Search for the cell housing the specified text and yield its [X, Y] center coordinate. 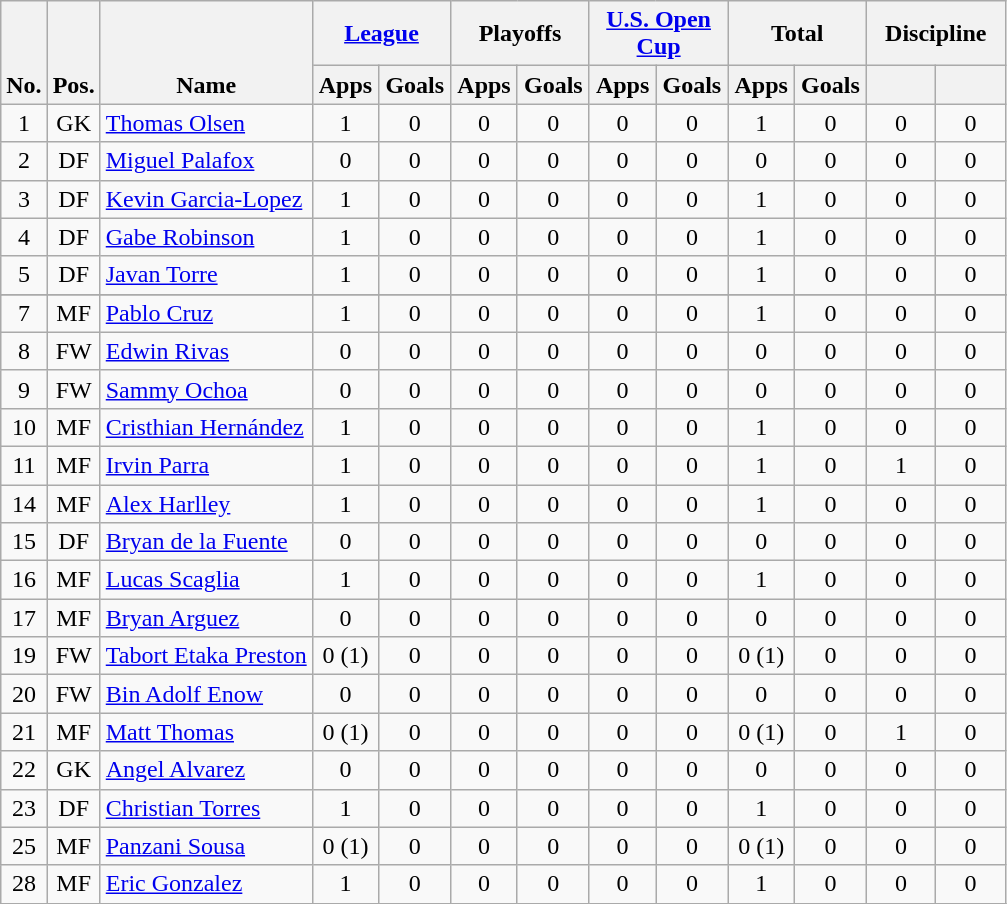
Cristhian Hernández [206, 427]
Total [798, 34]
Alex Harlley [206, 503]
U.S. Open Cup [658, 34]
Matt Thomas [206, 732]
Javan Torre [206, 275]
Irvin Parra [206, 465]
23 [24, 808]
Sammy Ochoa [206, 389]
5 [24, 275]
8 [24, 351]
Panzani Sousa [206, 846]
Bryan Arguez [206, 618]
25 [24, 846]
20 [24, 694]
21 [24, 732]
3 [24, 199]
Gabe Robinson [206, 237]
19 [24, 656]
Playoffs [520, 34]
28 [24, 884]
Angel Alvarez [206, 770]
Bryan de la Fuente [206, 542]
Discipline [936, 34]
14 [24, 503]
Thomas Olsen [206, 123]
16 [24, 580]
Edwin Rivas [206, 351]
No. [24, 52]
17 [24, 618]
League [382, 34]
Tabort Etaka Preston [206, 656]
22 [24, 770]
11 [24, 465]
9 [24, 389]
Pablo Cruz [206, 313]
Kevin Garcia-Lopez [206, 199]
10 [24, 427]
Lucas Scaglia [206, 580]
2 [24, 161]
Name [206, 52]
Christian Torres [206, 808]
Pos. [74, 52]
15 [24, 542]
Bin Adolf Enow [206, 694]
Eric Gonzalez [206, 884]
7 [24, 313]
4 [24, 237]
Miguel Palafox [206, 161]
